Return [x, y] of the center of cell containing provided text 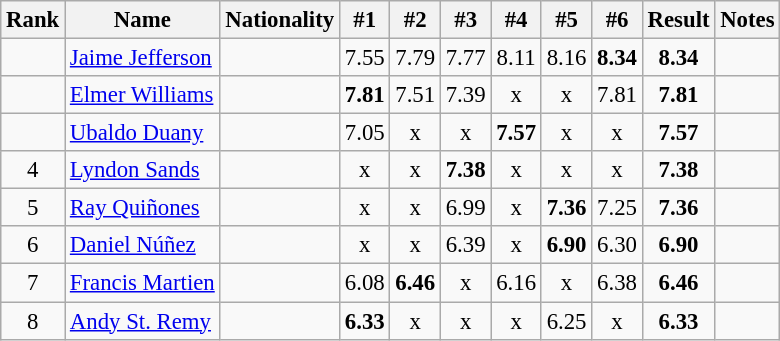
#5 [566, 20]
Ray Quiñones [142, 208]
7 [33, 283]
6.08 [364, 283]
#4 [516, 20]
Ubaldo Duany [142, 133]
7.77 [465, 58]
7.25 [617, 208]
Lyndon Sands [142, 170]
#6 [617, 20]
Nationality [280, 20]
8.16 [566, 58]
#3 [465, 20]
6.99 [465, 208]
5 [33, 208]
4 [33, 170]
Result [678, 20]
Elmer Williams [142, 95]
7.39 [465, 95]
6.39 [465, 245]
8.11 [516, 58]
6 [33, 245]
#2 [415, 20]
7.79 [415, 58]
Jaime Jefferson [142, 58]
6.30 [617, 245]
7.55 [364, 58]
Rank [33, 20]
7.05 [364, 133]
7.51 [415, 95]
Name [142, 20]
Daniel Núñez [142, 245]
Notes [748, 20]
6.38 [617, 283]
Francis Martien [142, 283]
6.25 [566, 321]
8 [33, 321]
#1 [364, 20]
6.16 [516, 283]
Andy St. Remy [142, 321]
